Return [x, y] of the center of cell containing provided text 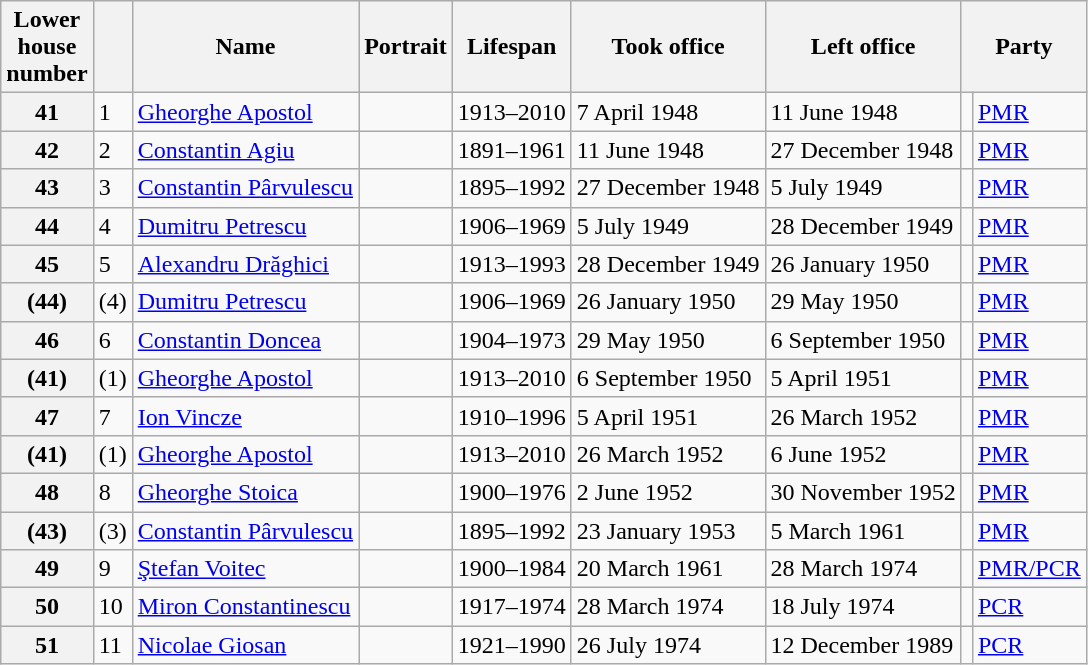
49 [47, 569]
Left office [863, 47]
Party [1024, 47]
Name [245, 47]
Constantin Doncea [245, 340]
45 [47, 264]
(4) [112, 302]
23 January 1953 [668, 531]
7 [112, 416]
1921–1990 [512, 645]
1913–1993 [512, 264]
2 June 1952 [668, 492]
(3) [112, 531]
Took office [668, 47]
43 [47, 188]
1 [112, 112]
Lifespan [512, 47]
9 [112, 569]
4 [112, 226]
PMR/PCR [1029, 569]
30 November 1952 [863, 492]
1900–1976 [512, 492]
1917–1974 [512, 607]
Miron Constantinescu [245, 607]
1891–1961 [512, 150]
Constantin Agiu [245, 150]
26 July 1974 [668, 645]
48 [47, 492]
42 [47, 150]
7 April 1948 [668, 112]
51 [47, 645]
8 [112, 492]
6 June 1952 [863, 454]
Gheorghe Stoica [245, 492]
50 [47, 607]
10 [112, 607]
Lowerhousenumber [47, 47]
1910–1996 [512, 416]
Ştefan Voitec [245, 569]
5 [112, 264]
Alexandru Drăghici [245, 264]
41 [47, 112]
5 March 1961 [863, 531]
(44) [47, 302]
6 [112, 340]
18 July 1974 [863, 607]
Nicolae Giosan [245, 645]
2 [112, 150]
47 [47, 416]
1900–1984 [512, 569]
44 [47, 226]
1904–1973 [512, 340]
Ion Vincze [245, 416]
11 [112, 645]
Portrait [406, 47]
12 December 1989 [863, 645]
3 [112, 188]
46 [47, 340]
(43) [47, 531]
20 March 1961 [668, 569]
